Identify which cell holds the provided text, then report its [X, Y] central coordinate. 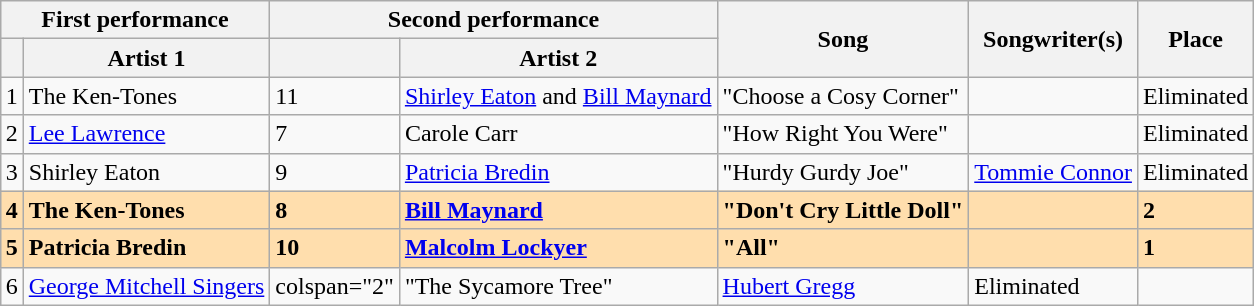
First performance [135, 20]
Second performance [494, 20]
"The Sycamore Tree" [558, 286]
Malcolm Lockyer [558, 248]
Song [843, 39]
Shirley Eaton [146, 172]
Artist 1 [146, 58]
5 [12, 248]
Hubert Gregg [843, 286]
"Choose a Cosy Corner" [843, 96]
"Don't Cry Little Doll" [843, 210]
Tommie Connor [1054, 172]
George Mitchell Singers [146, 286]
"All" [843, 248]
Place [1195, 39]
"How Right You Were" [843, 134]
Lee Lawrence [146, 134]
Artist 2 [558, 58]
"Hurdy Gurdy Joe" [843, 172]
7 [335, 134]
10 [335, 248]
Songwriter(s) [1054, 39]
8 [335, 210]
Carole Carr [558, 134]
11 [335, 96]
colspan="2" [335, 286]
4 [12, 210]
Shirley Eaton and Bill Maynard [558, 96]
9 [335, 172]
3 [12, 172]
6 [12, 286]
Bill Maynard [558, 210]
